Extract the [x, y] coordinate from the center of the cell holding the provided text.  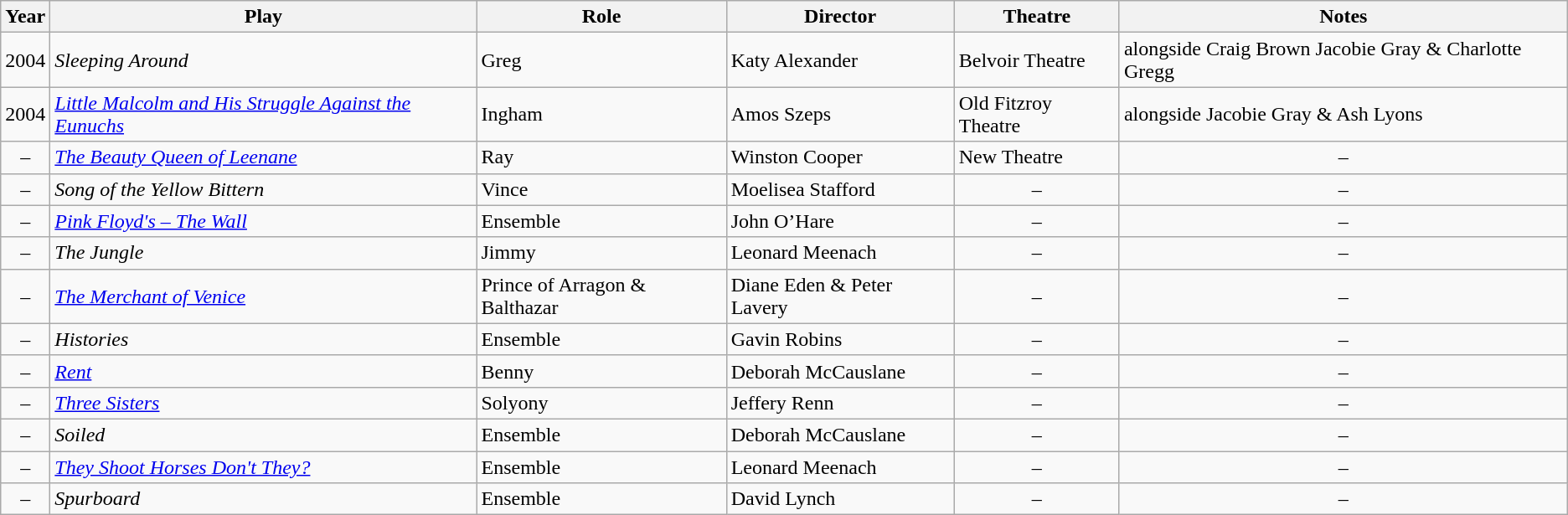
Little Malcolm and His Struggle Against the Eunuchs [263, 114]
Moelisea Stafford [840, 189]
Greg [601, 60]
Year [25, 17]
Pink Floyd's – The Wall [263, 221]
Vince [601, 189]
Theatre [1037, 17]
Three Sisters [263, 403]
Song of the Yellow Bittern [263, 189]
Spurboard [263, 499]
alongside Jacobie Gray & Ash Lyons [1344, 114]
Gavin Robins [840, 339]
Jeffery Renn [840, 403]
Notes [1344, 17]
Benny [601, 371]
Winston Cooper [840, 157]
Diane Eden & Peter Lavery [840, 296]
Old Fitzroy Theatre [1037, 114]
Prince of Arragon & Balthazar [601, 296]
Katy Alexander [840, 60]
Ingham [601, 114]
alongside Craig Brown Jacobie Gray & Charlotte Gregg [1344, 60]
John O’Hare [840, 221]
The Merchant of Venice [263, 296]
Play [263, 17]
Rent [263, 371]
David Lynch [840, 499]
Sleeping Around [263, 60]
Soiled [263, 435]
Belvoir Theatre [1037, 60]
Solyony [601, 403]
Role [601, 17]
New Theatre [1037, 157]
Histories [263, 339]
The Jungle [263, 253]
Jimmy [601, 253]
Director [840, 17]
Amos Szeps [840, 114]
Ray [601, 157]
The Beauty Queen of Leenane [263, 157]
They Shoot Horses Don't They? [263, 466]
